Search for the cell housing the specified text and yield its [X, Y] center coordinate. 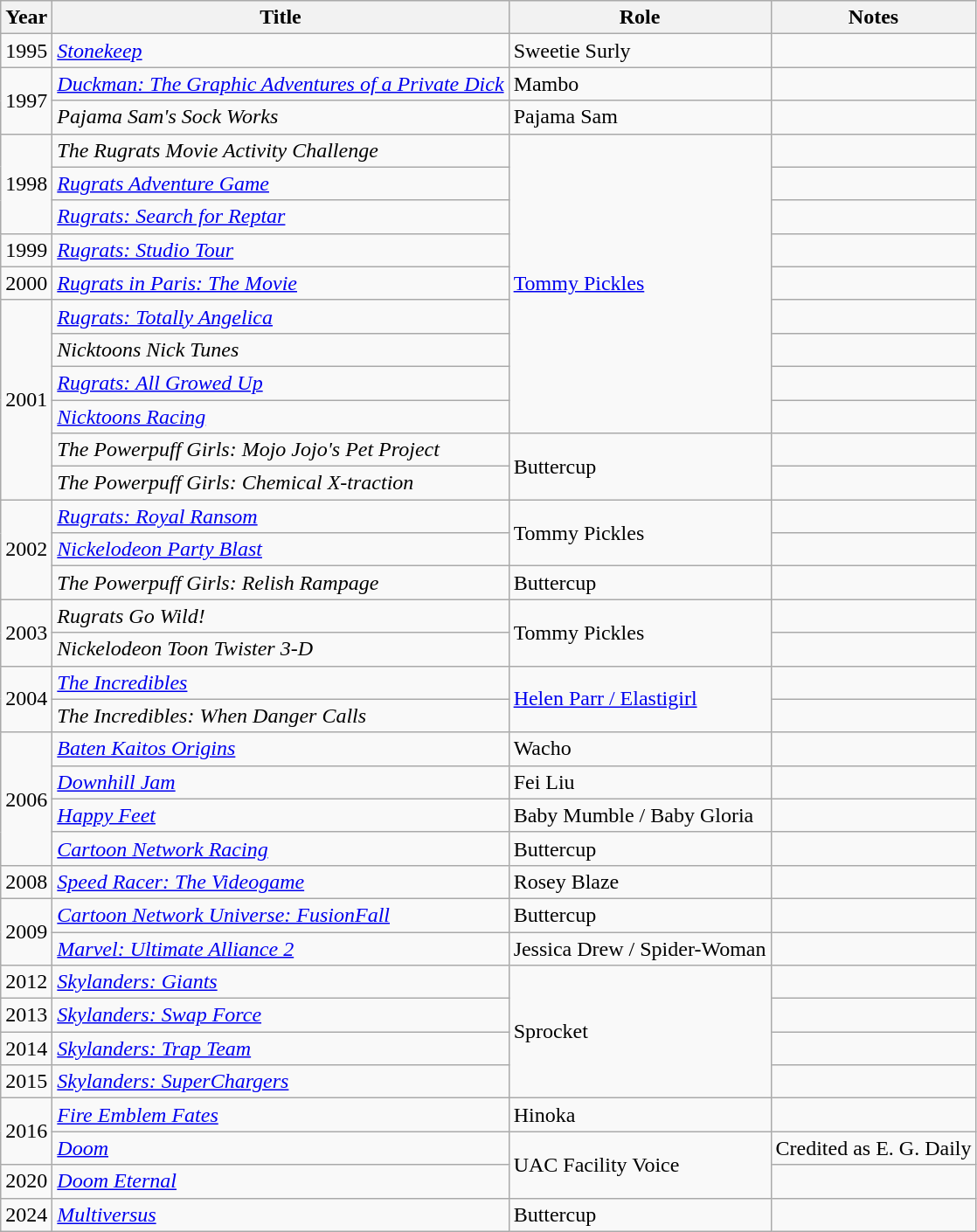
Skylanders: Swap Force [281, 1015]
Rugrats Go Wild! [281, 616]
Sweetie Surly [640, 51]
Doom Eternal [281, 1181]
2004 [26, 699]
Cartoon Network Racing [281, 848]
Rugrats: Royal Ransom [281, 516]
Wacho [640, 749]
Rugrats: All Growed Up [281, 383]
Duckman: The Graphic Adventures of a Private Dick [281, 84]
Speed Racer: The Videogame [281, 882]
Skylanders: SuperChargers [281, 1082]
Year [26, 17]
1997 [26, 100]
2024 [26, 1215]
Multiversus [281, 1215]
2001 [26, 399]
Marvel: Ultimate Alliance 2 [281, 948]
Credited as E. G. Daily [874, 1148]
Rugrats: Totally Angelica [281, 316]
The Incredibles [281, 682]
Cartoon Network Universe: FusionFall [281, 915]
Pajama Sam [640, 117]
Nicktoons Racing [281, 417]
2015 [26, 1082]
Skylanders: Giants [281, 982]
2006 [26, 799]
The Powerpuff Girls: Relish Rampage [281, 583]
Role [640, 17]
Rugrats in Paris: The Movie [281, 283]
2002 [26, 550]
Rosey Blaze [640, 882]
2012 [26, 982]
Downhill Jam [281, 782]
1995 [26, 51]
2003 [26, 633]
Helen Parr / Elastigirl [640, 699]
The Rugrats Movie Activity Challenge [281, 150]
Jessica Drew / Spider-Woman [640, 948]
Sprocket [640, 1032]
Nicktoons Nick Tunes [281, 350]
Fire Emblem Fates [281, 1115]
1999 [26, 250]
1998 [26, 183]
The Incredibles: When Danger Calls [281, 716]
Skylanders: Trap Team [281, 1049]
Nickelodeon Party Blast [281, 550]
2013 [26, 1015]
Title [281, 17]
Rugrats: Studio Tour [281, 250]
The Powerpuff Girls: Mojo Jojo's Pet Project [281, 450]
Fei Liu [640, 782]
Rugrats Adventure Game [281, 183]
2020 [26, 1181]
Baten Kaitos Origins [281, 749]
The Powerpuff Girls: Chemical X-traction [281, 483]
2008 [26, 882]
Nickelodeon Toon Twister 3-D [281, 649]
2014 [26, 1049]
2009 [26, 931]
Baby Mumble / Baby Gloria [640, 815]
Happy Feet [281, 815]
UAC Facility Voice [640, 1165]
Mambo [640, 84]
Pajama Sam's Sock Works [281, 117]
2000 [26, 283]
Doom [281, 1148]
2016 [26, 1132]
Notes [874, 17]
Rugrats: Search for Reptar [281, 217]
Hinoka [640, 1115]
Stonekeep [281, 51]
